Pinpoint the cell where the given text exists, returning its (X, Y) midpoint coordinate. 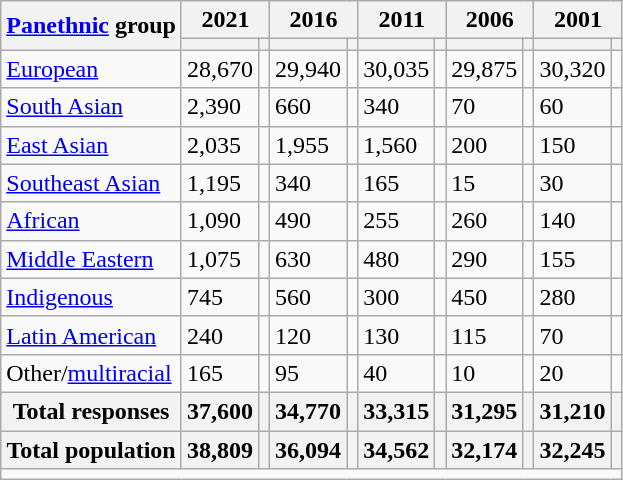
40 (396, 373)
33,315 (396, 411)
32,245 (572, 449)
African (92, 221)
East Asian (92, 145)
1,075 (220, 259)
240 (220, 335)
Indigenous (92, 297)
630 (308, 259)
Middle Eastern (92, 259)
2,035 (220, 145)
200 (484, 145)
2001 (578, 20)
290 (484, 259)
31,295 (484, 411)
260 (484, 221)
30 (572, 183)
34,562 (396, 449)
745 (220, 297)
255 (396, 221)
1,195 (220, 183)
60 (572, 107)
32,174 (484, 449)
480 (396, 259)
30,035 (396, 69)
30,320 (572, 69)
2011 (402, 20)
15 (484, 183)
1,955 (308, 145)
450 (484, 297)
Total population (92, 449)
490 (308, 221)
2016 (314, 20)
1,090 (220, 221)
Latin American (92, 335)
Panethnic group (92, 26)
38,809 (220, 449)
31,210 (572, 411)
130 (396, 335)
150 (572, 145)
29,940 (308, 69)
37,600 (220, 411)
300 (396, 297)
115 (484, 335)
European (92, 69)
660 (308, 107)
95 (308, 373)
560 (308, 297)
140 (572, 221)
2021 (225, 20)
280 (572, 297)
20 (572, 373)
2,390 (220, 107)
2006 (490, 20)
34,770 (308, 411)
Other/multiracial (92, 373)
155 (572, 259)
Southeast Asian (92, 183)
29,875 (484, 69)
10 (484, 373)
South Asian (92, 107)
1,560 (396, 145)
120 (308, 335)
28,670 (220, 69)
Total responses (92, 411)
36,094 (308, 449)
